Capture the cell that displays the provided text and extract its (x, y) central coordinate. 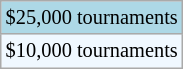
$10,000 tournaments (92, 51)
$25,000 tournaments (92, 17)
